Determine the (X, Y) coordinate at the center of the cell enclosing the given text.  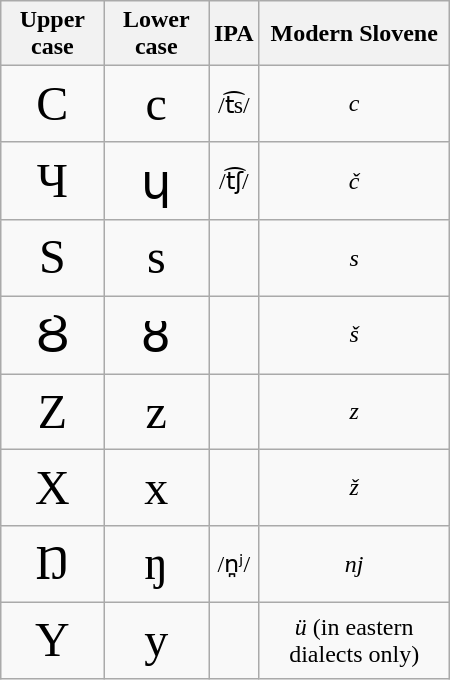
š (354, 335)
ȣ (156, 335)
Z (52, 412)
Ч (52, 181)
nj (354, 564)
S (52, 258)
ŋ (156, 564)
IPA (234, 34)
/t͡ʃ/ (234, 181)
č (354, 181)
X (52, 488)
Modern Slovene (354, 34)
/n̪ʲ/ (234, 564)
y (156, 640)
/t͡s/ (234, 104)
x (156, 488)
Ȣ (52, 335)
Ŋ (52, 564)
Y (52, 640)
Upper case (52, 34)
Lower case (156, 34)
C (52, 104)
ž (354, 488)
ü (in eastern dialects only) (354, 640)
ɥ (156, 181)
